Provide the [X, Y] coordinate of the cell's center where the given text is located.  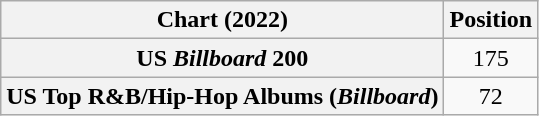
US Billboard 200 [222, 58]
Chart (2022) [222, 20]
Position [491, 20]
175 [491, 58]
72 [491, 96]
US Top R&B/Hip-Hop Albums (Billboard) [222, 96]
